Output the (x, y) coordinate of the center of the cell containing the given text.  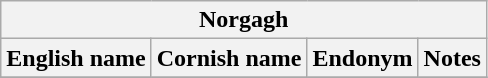
English name (76, 58)
Endonym (362, 58)
Norgagh (244, 20)
Notes (452, 58)
Cornish name (229, 58)
